Return the [X, Y] coordinate for the center point of the cell that contains the specified text.  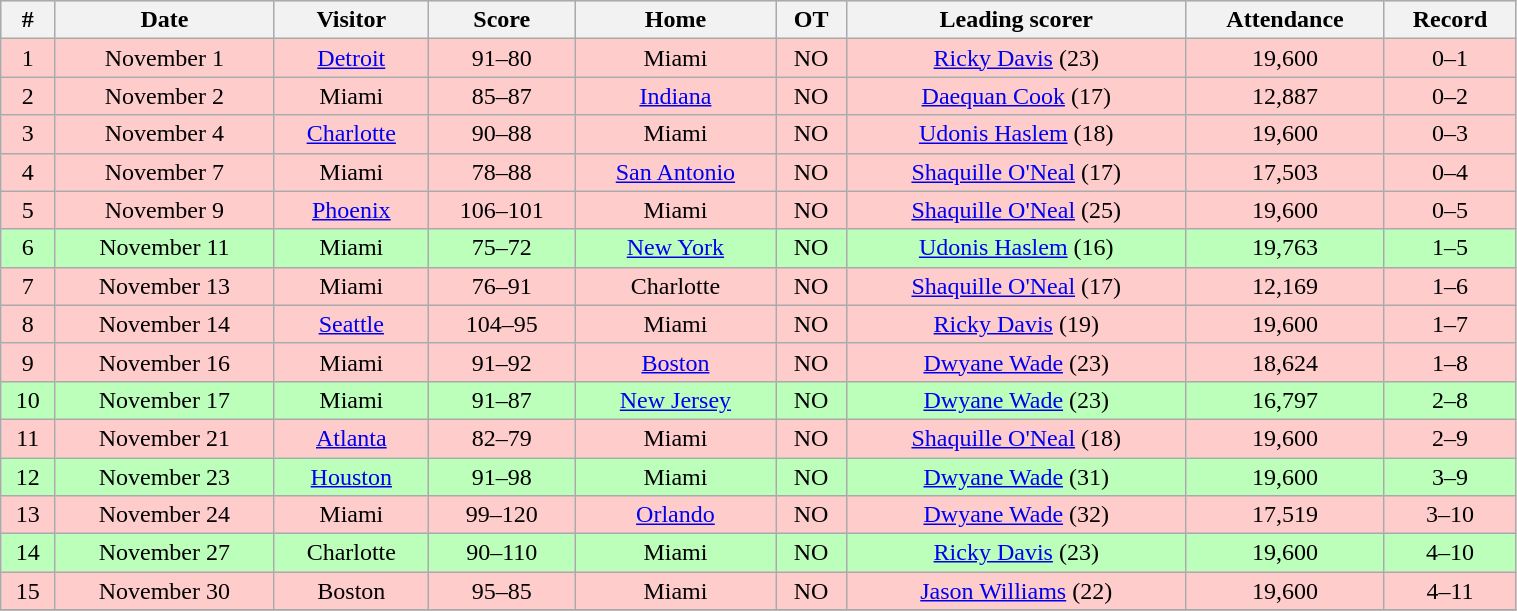
0–4 [1450, 172]
Ricky Davis (19) [1016, 324]
Shaquille O'Neal (25) [1016, 210]
82–79 [502, 438]
0–1 [1450, 58]
78–88 [502, 172]
19,763 [1285, 248]
3–10 [1450, 515]
November 4 [164, 134]
November 1 [164, 58]
4–11 [1450, 591]
OT [811, 20]
Dwyane Wade (32) [1016, 515]
Indiana [676, 96]
November 9 [164, 210]
Attendance [1285, 20]
November 14 [164, 324]
90–110 [502, 553]
17,503 [1285, 172]
November 16 [164, 362]
Daequan Cook (17) [1016, 96]
Udonis Haslem (18) [1016, 134]
November 24 [164, 515]
Orlando [676, 515]
18,624 [1285, 362]
12 [28, 477]
1–7 [1450, 324]
Seattle [352, 324]
Atlanta [352, 438]
9 [28, 362]
Record [1450, 20]
November 2 [164, 96]
November 7 [164, 172]
10 [28, 400]
November 13 [164, 286]
12,887 [1285, 96]
3 [28, 134]
New York [676, 248]
0–3 [1450, 134]
Dwyane Wade (31) [1016, 477]
2–9 [1450, 438]
8 [28, 324]
14 [28, 553]
17,519 [1285, 515]
1–5 [1450, 248]
November 23 [164, 477]
2–8 [1450, 400]
Home [676, 20]
7 [28, 286]
1–8 [1450, 362]
New Jersey [676, 400]
3–9 [1450, 477]
2 [28, 96]
Date [164, 20]
1–6 [1450, 286]
6 [28, 248]
91–87 [502, 400]
# [28, 20]
November 17 [164, 400]
75–72 [502, 248]
16,797 [1285, 400]
5 [28, 210]
90–88 [502, 134]
91–80 [502, 58]
Score [502, 20]
Udonis Haslem (16) [1016, 248]
15 [28, 591]
91–92 [502, 362]
99–120 [502, 515]
San Antonio [676, 172]
Shaquille O'Neal (18) [1016, 438]
4 [28, 172]
Visitor [352, 20]
106–101 [502, 210]
95–85 [502, 591]
13 [28, 515]
Detroit [352, 58]
Phoenix [352, 210]
November 11 [164, 248]
4–10 [1450, 553]
Houston [352, 477]
104–95 [502, 324]
1 [28, 58]
85–87 [502, 96]
0–5 [1450, 210]
November 27 [164, 553]
12,169 [1285, 286]
91–98 [502, 477]
0–2 [1450, 96]
76–91 [502, 286]
11 [28, 438]
Leading scorer [1016, 20]
November 21 [164, 438]
Jason Williams (22) [1016, 591]
November 30 [164, 591]
